Pinpoint the cell where the given text exists, returning its (X, Y) midpoint coordinate. 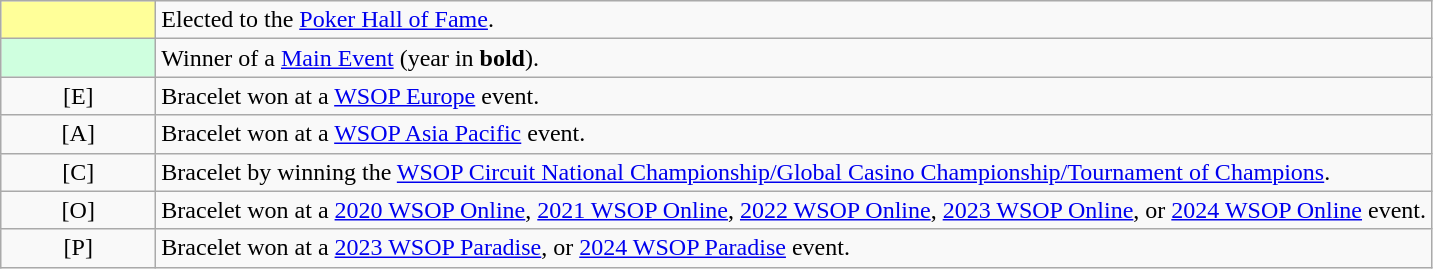
[P] (78, 248)
[O] (78, 210)
Bracelet by winning the WSOP Circuit National Championship/Global Casino Championship/Tournament of Champions. (794, 172)
[C] (78, 172)
[A] (78, 134)
Elected to the Poker Hall of Fame. (794, 20)
Winner of a Main Event (year in bold). (794, 58)
Bracelet won at a 2020 WSOP Online, 2021 WSOP Online, 2022 WSOP Online, 2023 WSOP Online, or 2024 WSOP Online event. (794, 210)
Bracelet won at a WSOP Asia Pacific event. (794, 134)
Bracelet won at a 2023 WSOP Paradise, or 2024 WSOP Paradise event. (794, 248)
Bracelet won at a WSOP Europe event. (794, 96)
[E] (78, 96)
